Extract the (X, Y) coordinate from the center of the cell holding the provided text.  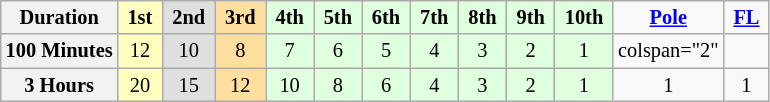
1st (140, 17)
3rd (240, 17)
10th (584, 17)
100 Minutes (60, 51)
2nd (188, 17)
15 (188, 85)
7 (290, 51)
20 (140, 85)
4th (290, 17)
8th (482, 17)
5th (338, 17)
5 (386, 51)
Pole (668, 17)
7th (434, 17)
Duration (60, 17)
FL (746, 17)
colspan="2" (668, 51)
3 Hours (60, 85)
9th (531, 17)
6th (386, 17)
